Find where the given text appears and provide that cell's center as [X, Y] coordinate. 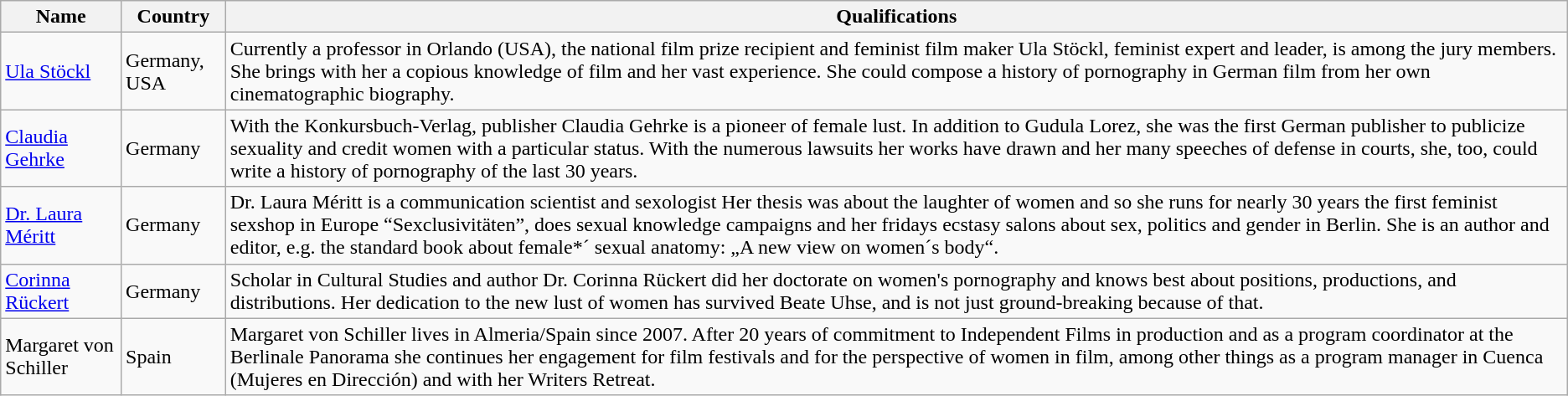
Spain [174, 357]
Claudia Gehrke [61, 148]
Qualifications [896, 17]
Name [61, 17]
Country [174, 17]
Germany, USA [174, 71]
Ula Stöckl [61, 71]
Corinna Rückert [61, 291]
Dr. Laura Méritt [61, 225]
Margaret von Schiller [61, 357]
